Identify which cell holds the provided text, then report its [X, Y] central coordinate. 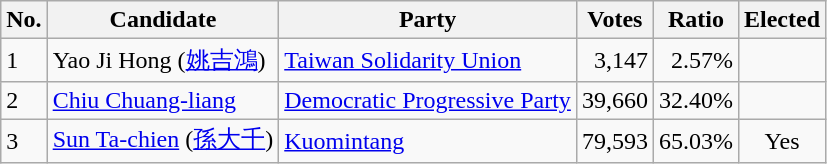
Taiwan Solidarity Union [428, 60]
1 [24, 60]
2 [24, 100]
Ratio [696, 20]
Kuomintang [428, 140]
Votes [614, 20]
No. [24, 20]
Party [428, 20]
Democratic Progressive Party [428, 100]
3,147 [614, 60]
Candidate [163, 20]
2.57% [696, 60]
Sun Ta-chien (孫大千) [163, 140]
32.40% [696, 100]
Elected [782, 20]
Yao Ji Hong (姚吉鴻) [163, 60]
65.03% [696, 140]
3 [24, 140]
Chiu Chuang-liang [163, 100]
Yes [782, 140]
79,593 [614, 140]
39,660 [614, 100]
